Capture the cell that displays the provided text and extract its [x, y] central coordinate. 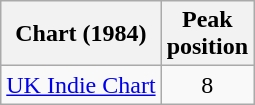
Peakposition [207, 34]
Chart (1984) [81, 34]
UK Indie Chart [81, 85]
8 [207, 85]
